Scan for the cell matching the given text and deliver its (x, y) coordinate at center. 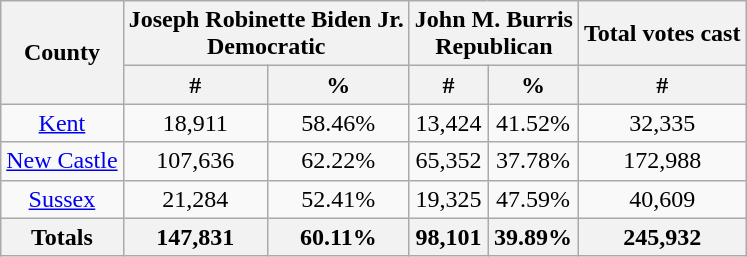
58.46% (338, 123)
18,911 (195, 123)
172,988 (662, 161)
245,932 (662, 237)
65,352 (448, 161)
19,325 (448, 199)
52.41% (338, 199)
New Castle (62, 161)
60.11% (338, 237)
62.22% (338, 161)
107,636 (195, 161)
Sussex (62, 199)
County (62, 52)
47.59% (534, 199)
39.89% (534, 237)
Total votes cast (662, 34)
Joseph Robinette Biden Jr.Democratic (266, 34)
Kent (62, 123)
40,609 (662, 199)
32,335 (662, 123)
John M. BurrisRepublican (494, 34)
41.52% (534, 123)
Totals (62, 237)
21,284 (195, 199)
37.78% (534, 161)
13,424 (448, 123)
147,831 (195, 237)
98,101 (448, 237)
